Search for the cell housing the specified text and yield its [x, y] center coordinate. 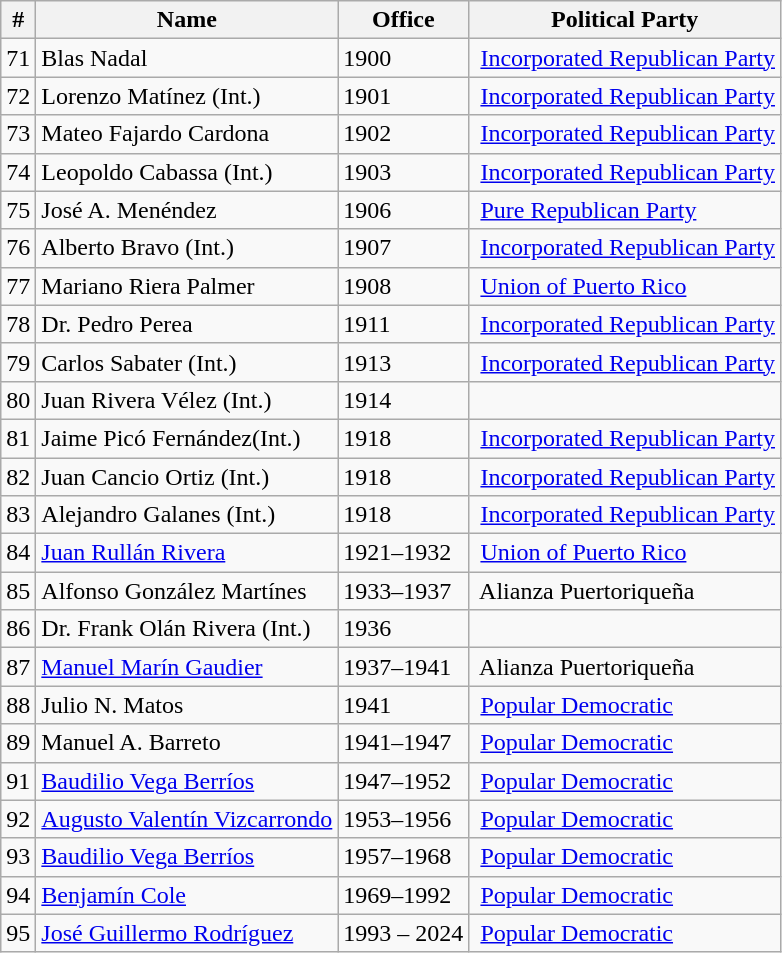
Alejandro Galanes (Int.) [187, 515]
Jaime Picó Fernández(Int.) [187, 438]
Name [187, 20]
1907 [404, 248]
1933–1937 [404, 591]
82 [18, 477]
75 [18, 210]
# [18, 20]
Manuel Marín Gaudier [187, 667]
1957–1968 [404, 857]
1947–1952 [404, 781]
89 [18, 743]
Dr. Frank Olán Rivera (Int.) [187, 629]
José A. Menéndez [187, 210]
78 [18, 324]
Lorenzo Matínez (Int.) [187, 96]
83 [18, 515]
1941–1947 [404, 743]
87 [18, 667]
1900 [404, 58]
Mateo Fajardo Cardona [187, 134]
71 [18, 58]
91 [18, 781]
Juan Cancio Ortiz (Int.) [187, 477]
Julio N. Matos [187, 705]
1901 [404, 96]
Leopoldo Cabassa (Int.) [187, 172]
1906 [404, 210]
94 [18, 895]
Political Party [625, 20]
76 [18, 248]
95 [18, 933]
74 [18, 172]
1914 [404, 400]
1953–1956 [404, 819]
Carlos Sabater (Int.) [187, 362]
Augusto Valentín Vizcarrondo [187, 819]
1936 [404, 629]
88 [18, 705]
Alfonso González Martínes [187, 591]
Office [404, 20]
1908 [404, 286]
Mariano Riera Palmer [187, 286]
86 [18, 629]
73 [18, 134]
Benjamín Cole [187, 895]
80 [18, 400]
92 [18, 819]
72 [18, 96]
Dr. Pedro Perea [187, 324]
Alberto Bravo (Int.) [187, 248]
1903 [404, 172]
1969–1992 [404, 895]
84 [18, 553]
1902 [404, 134]
1941 [404, 705]
José Guillermo Rodríguez [187, 933]
Pure Republican Party [625, 210]
1913 [404, 362]
1993 – 2024 [404, 933]
Juan Rivera Vélez (Int.) [187, 400]
1921–1932 [404, 553]
79 [18, 362]
Blas Nadal [187, 58]
85 [18, 591]
81 [18, 438]
1937–1941 [404, 667]
Juan Rullán Rivera [187, 553]
93 [18, 857]
77 [18, 286]
1911 [404, 324]
Manuel A. Barreto [187, 743]
